Find where the given text appears and provide that cell's center as [X, Y] coordinate. 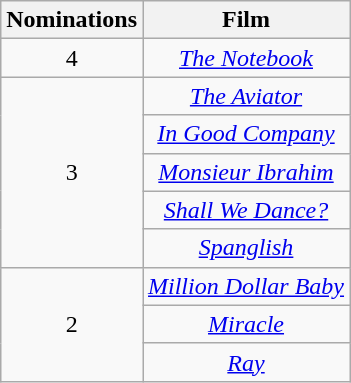
Monsieur Ibrahim [246, 172]
3 [72, 172]
Film [246, 20]
The Aviator [246, 96]
Nominations [72, 20]
Spanglish [246, 248]
2 [72, 324]
The Notebook [246, 58]
Ray [246, 362]
Miracle [246, 324]
In Good Company [246, 134]
Shall We Dance? [246, 210]
Million Dollar Baby [246, 286]
4 [72, 58]
